Pinpoint the cell where the given text exists, returning its [x, y] midpoint coordinate. 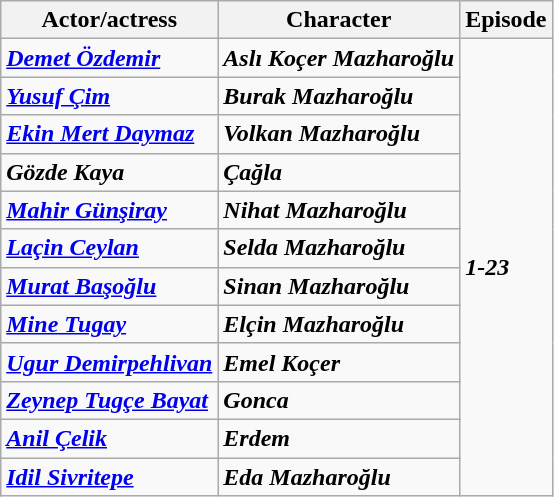
Gonca [339, 400]
Sinan Mazharoğlu [339, 286]
Volkan Mazharoğlu [339, 134]
Ugur Demirpehlivan [110, 362]
Actor/actress [110, 20]
Nihat Mazharoğlu [339, 210]
Emel Koçer [339, 362]
Murat Başoğlu [110, 286]
Episode [506, 20]
Idil Sivritepe [110, 477]
Zeynep Tugçe Bayat [110, 400]
1-23 [506, 268]
Burak Mazharoğlu [339, 96]
Elçin Mazharoğlu [339, 324]
Aslı Koçer Mazharoğlu [339, 58]
Character [339, 20]
Gözde Kaya [110, 172]
Eda Mazharoğlu [339, 477]
Laçin Ceylan [110, 248]
Çağla [339, 172]
Yusuf Çim [110, 96]
Selda Mazharoğlu [339, 248]
Mahir Günşiray [110, 210]
Erdem [339, 438]
Mine Tugay [110, 324]
Demet Özdemir [110, 58]
Anil Çelik [110, 438]
Ekin Mert Daymaz [110, 134]
